Find where the given text appears and provide that cell's center as (X, Y) coordinate. 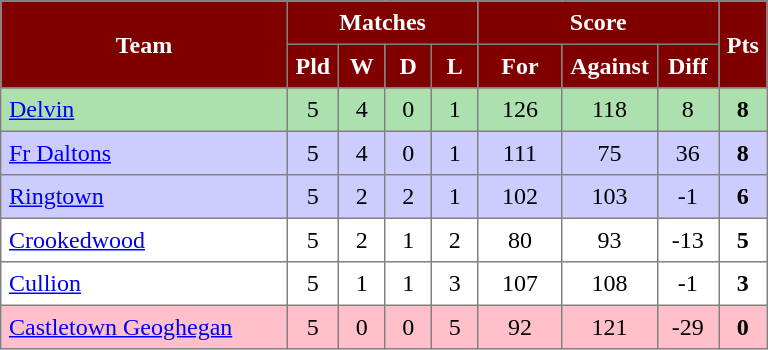
80 (520, 240)
-29 (688, 327)
75 (610, 153)
Score (598, 23)
Crookedwood (144, 240)
103 (610, 197)
D (408, 66)
Cullion (144, 284)
Pts (743, 44)
121 (610, 327)
Delvin (144, 110)
Ringtown (144, 197)
93 (610, 240)
36 (688, 153)
108 (610, 284)
111 (520, 153)
126 (520, 110)
Fr Daltons (144, 153)
Castletown Geoghegan (144, 327)
92 (520, 327)
W (361, 66)
Pld (312, 66)
102 (520, 197)
For (520, 66)
6 (743, 197)
118 (610, 110)
Diff (688, 66)
Matches (382, 23)
-13 (688, 240)
107 (520, 284)
Against (610, 66)
Team (144, 44)
L (454, 66)
